Identify which cell holds the provided text, then report its (x, y) central coordinate. 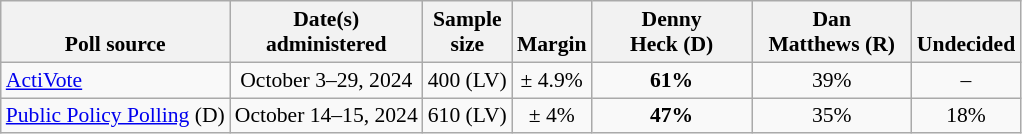
18% (966, 116)
± 4% (552, 116)
DennyHeck (D) (672, 32)
610 (LV) (468, 116)
Margin (552, 32)
Undecided (966, 32)
± 4.9% (552, 80)
Public Policy Polling (D) (116, 116)
Samplesize (468, 32)
47% (672, 116)
61% (672, 80)
October 3–29, 2024 (326, 80)
Poll source (116, 32)
39% (832, 80)
October 14–15, 2024 (326, 116)
DanMatthews (R) (832, 32)
400 (LV) (468, 80)
35% (832, 116)
Date(s)administered (326, 32)
ActiVote (116, 80)
– (966, 80)
